Search for the cell housing the specified text and yield its (X, Y) center coordinate. 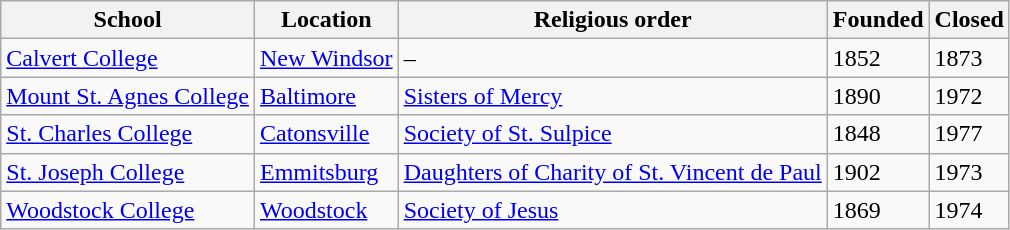
1852 (878, 58)
1977 (969, 134)
Calvert College (128, 58)
Woodstock (326, 210)
1848 (878, 134)
Daughters of Charity of St. Vincent de Paul (612, 172)
Society of Jesus (612, 210)
Woodstock College (128, 210)
New Windsor (326, 58)
1973 (969, 172)
1902 (878, 172)
1972 (969, 96)
Mount St. Agnes College (128, 96)
Baltimore (326, 96)
– (612, 58)
Catonsville (326, 134)
Emmitsburg (326, 172)
St. Joseph College (128, 172)
1974 (969, 210)
Founded (878, 20)
Society of St. Sulpice (612, 134)
Sisters of Mercy (612, 96)
1869 (878, 210)
Closed (969, 20)
Location (326, 20)
1873 (969, 58)
St. Charles College (128, 134)
1890 (878, 96)
School (128, 20)
Religious order (612, 20)
